Find where the given text appears and provide that cell's center as [X, Y] coordinate. 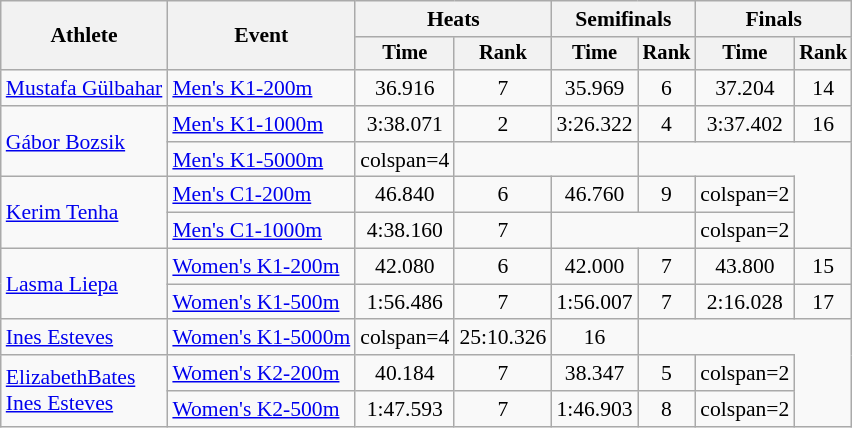
4 [667, 124]
1:56.486 [404, 302]
17 [823, 302]
1:46.903 [594, 409]
2 [502, 124]
43.800 [744, 267]
37.204 [744, 88]
3:38.071 [404, 124]
15 [823, 267]
Women's K1-5000m [261, 338]
38.347 [594, 373]
Ines Esteves [84, 338]
Men's K1-200m [261, 88]
3:37.402 [744, 124]
Finals [774, 19]
4:38.160 [404, 231]
Lasma Liepa [84, 284]
Men's C1-200m [261, 195]
2:16.028 [744, 302]
35.969 [594, 88]
Women's K1-500m [261, 302]
25:10.326 [502, 338]
Kerim Tenha [84, 212]
Women's K1-200m [261, 267]
9 [667, 195]
5 [667, 373]
Women's K2-200m [261, 373]
40.184 [404, 373]
Men's C1-1000m [261, 231]
Men's K1-5000m [261, 160]
Women's K2-500m [261, 409]
ElizabethBatesInes Esteves [84, 390]
46.760 [594, 195]
Gábor Bozsik [84, 142]
46.840 [404, 195]
Event [261, 36]
Athlete [84, 36]
14 [823, 88]
1:56.007 [594, 302]
1:47.593 [404, 409]
36.916 [404, 88]
42.080 [404, 267]
3:26.322 [594, 124]
Semifinals [623, 19]
42.000 [594, 267]
Mustafa Gülbahar [84, 88]
Heats [453, 19]
8 [667, 409]
Men's K1-1000m [261, 124]
